From the cell containing the given text, extract its center point as (X, Y) coordinate. 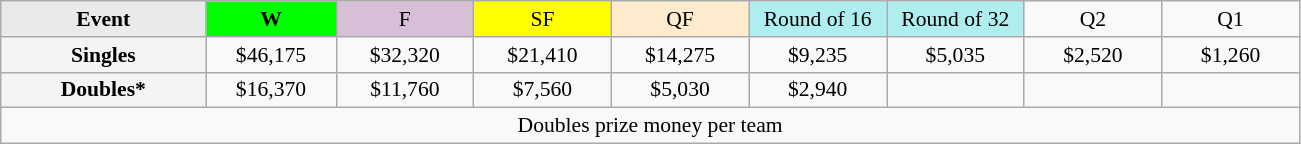
$5,030 (680, 90)
$32,320 (405, 55)
Q2 (1093, 19)
Singles (104, 55)
$2,520 (1093, 55)
$14,275 (680, 55)
$16,370 (271, 90)
SF (543, 19)
$1,260 (1231, 55)
Event (104, 19)
$46,175 (271, 55)
Doubles prize money per team (650, 126)
$7,560 (543, 90)
W (271, 19)
$21,410 (543, 55)
$11,760 (405, 90)
F (405, 19)
QF (680, 19)
$2,940 (818, 90)
Doubles* (104, 90)
Q1 (1231, 19)
$5,035 (955, 55)
Round of 32 (955, 19)
$9,235 (818, 55)
Round of 16 (818, 19)
